Detect which cell encompasses the target text, then output its (x, y) center coordinate. 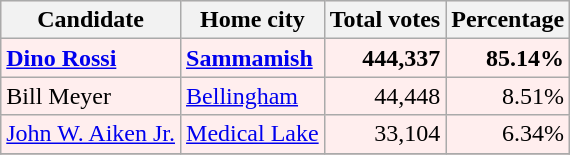
Home city (253, 20)
85.14% (508, 58)
33,104 (385, 134)
Percentage (508, 20)
John W. Aiken Jr. (91, 134)
Medical Lake (253, 134)
Candidate (91, 20)
44,448 (385, 96)
444,337 (385, 58)
Sammamish (253, 58)
Total votes (385, 20)
Bill Meyer (91, 96)
Bellingham (253, 96)
Dino Rossi (91, 58)
8.51% (508, 96)
6.34% (508, 134)
